Detect which cell encompasses the target text, then output its [x, y] center coordinate. 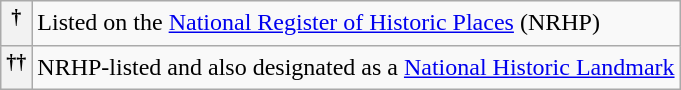
NRHP-listed and also designated as a National Historic Landmark [356, 68]
† [16, 24]
Listed on the National Register of Historic Places (NRHP) [356, 24]
†† [16, 68]
